Locate the cell with the specified text and output its (x, y) center coordinate. 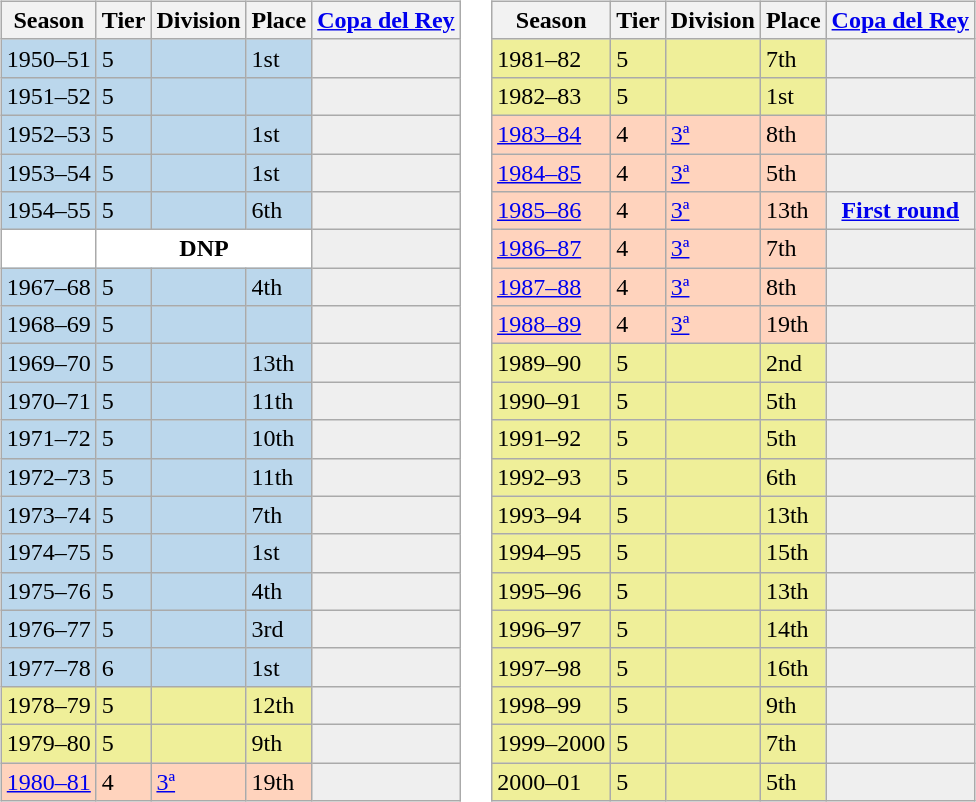
10th (279, 439)
1977–78 (48, 667)
2000–01 (552, 781)
1952–53 (48, 134)
1972–73 (48, 477)
1967–68 (48, 287)
1989–90 (552, 363)
1998–99 (552, 705)
12th (279, 705)
1987–88 (552, 287)
First round (900, 211)
1994–95 (552, 553)
1975–76 (48, 591)
1973–74 (48, 515)
1978–79 (48, 705)
DNP (204, 249)
1988–89 (552, 325)
1980–81 (48, 781)
1979–80 (48, 743)
1953–54 (48, 173)
1993–94 (552, 515)
1985–86 (552, 211)
1997–98 (552, 667)
1968–69 (48, 325)
1982–83 (552, 96)
1974–75 (48, 553)
1954–55 (48, 211)
1971–72 (48, 439)
16th (793, 667)
1984–85 (552, 173)
1995–96 (552, 591)
1991–92 (552, 439)
1986–87 (552, 249)
14th (793, 629)
1970–71 (48, 401)
1990–91 (552, 401)
1951–52 (48, 96)
6 (124, 667)
1976–77 (48, 629)
2nd (793, 363)
1950–51 (48, 58)
15th (793, 553)
1999–2000 (552, 743)
1969–70 (48, 363)
1983–84 (552, 134)
3rd (279, 629)
1996–97 (552, 629)
1981–82 (552, 58)
1992–93 (552, 477)
